Extract the (x, y) coordinate from the center of the cell holding the provided text.  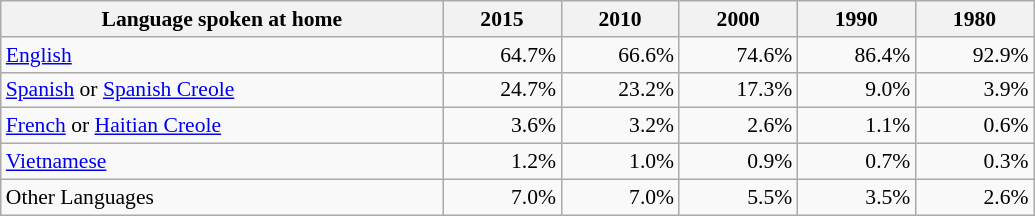
24.7% (502, 90)
0.6% (974, 126)
1.0% (620, 162)
92.9% (974, 55)
2015 (502, 19)
64.7% (502, 55)
2000 (738, 19)
9.0% (856, 90)
0.3% (974, 162)
Spanish or Spanish Creole (222, 90)
French or Haitian Creole (222, 126)
1.2% (502, 162)
English (222, 55)
3.6% (502, 126)
1990 (856, 19)
17.3% (738, 90)
3.9% (974, 90)
3.2% (620, 126)
66.6% (620, 55)
2010 (620, 19)
1980 (974, 19)
0.9% (738, 162)
1.1% (856, 126)
Other Languages (222, 197)
86.4% (856, 55)
Vietnamese (222, 162)
5.5% (738, 197)
74.6% (738, 55)
Language spoken at home (222, 19)
0.7% (856, 162)
3.5% (856, 197)
23.2% (620, 90)
